Scan for the cell matching the given text and deliver its [x, y] coordinate at center. 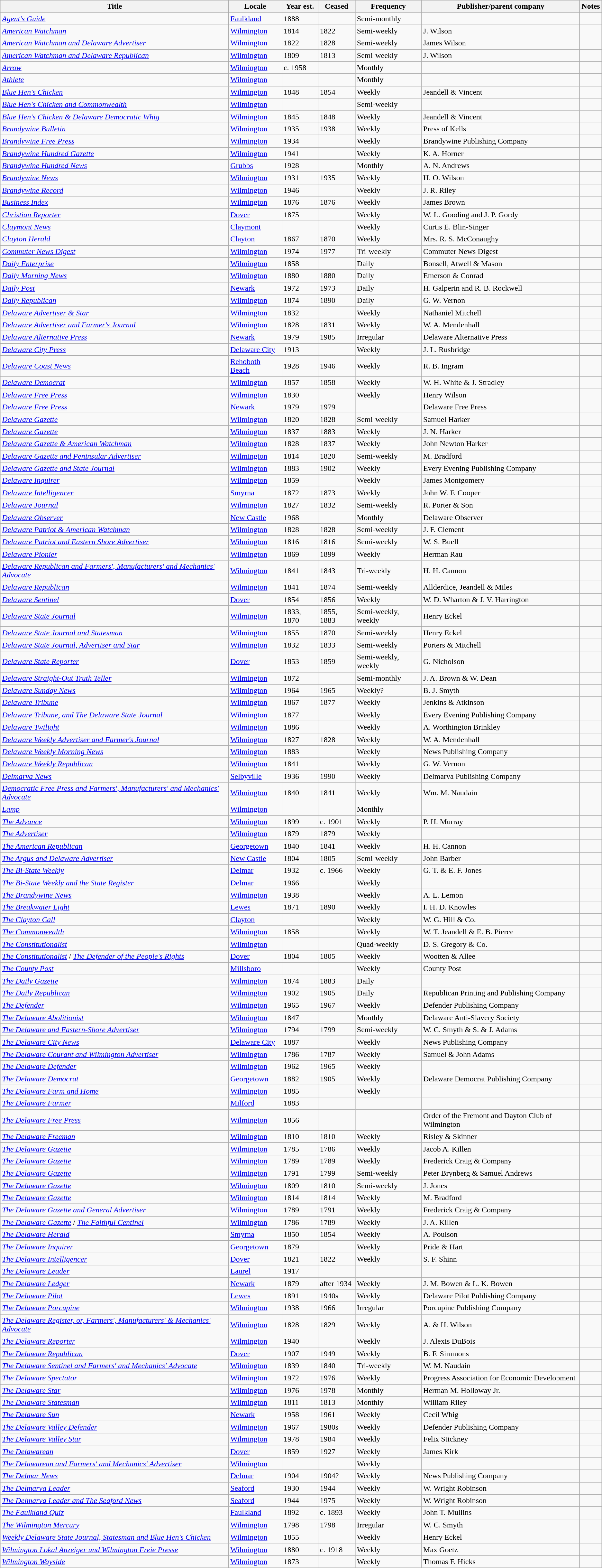
1975 [336, 1500]
The Delmarva Leader and The Seaford News [114, 1500]
Order of the Fremont and Dayton Club of Wilmington [501, 1120]
The Wilmington Mercury [114, 1525]
Delaware Republican and Farmers', Manufacturers' and Mechanics' Advocate [114, 571]
1974 [300, 251]
Brandywine Free Press [114, 141]
The Delaware Republican [114, 1353]
The Delaware Democrat [114, 1079]
Mrs. R. S. McConaughy [501, 239]
Delmarva News [114, 776]
Samuel Harker [501, 419]
James Montgomery [501, 481]
Thomas F. Hicks [501, 1562]
G. T. & E. F. Jones [501, 871]
Risley & Skinner [501, 1136]
The Delaware Free Press [114, 1120]
Delaware Coast News [114, 366]
1940s [336, 1296]
Porters & Mitchell [501, 645]
Delaware Tribune [114, 703]
1927 [336, 1451]
Arrow [114, 68]
The Delaware Farm and Home [114, 1091]
The Delaware Spectator [114, 1378]
Delaware Weekly Morning News [114, 751]
Year est. [300, 6]
The Breakwater Light [114, 907]
K. A. Horner [501, 154]
c. 1958 [300, 68]
Delaware Intelligencer [114, 493]
Daily Morning News [114, 276]
c. 1966 [336, 871]
The Daily Republican [114, 993]
1831 [336, 325]
Wilmington Wayside [114, 1562]
J. Alexis DuBois [501, 1341]
1845 [300, 117]
1833 [336, 645]
J. R. Riley [501, 190]
1829 [336, 1325]
A. L. Lemon [501, 895]
R. Porter & Son [501, 505]
James Wilson [501, 43]
J. N. Harker [501, 432]
Delaware Anti-Slavery Society [501, 1018]
1961 [336, 1415]
John W. F. Cooper [501, 493]
Delaware City Press [114, 349]
Ceased [336, 6]
The Brandywine News [114, 895]
J. A. Killen [501, 1222]
The Delaware Sentinel and Farmers' and Mechanics' Advocate [114, 1366]
Lamp [114, 809]
1913 [300, 349]
John Newton Harker [501, 444]
W. S. Buell [501, 542]
1962 [300, 1067]
Delmarva Publishing Company [501, 776]
1980s [336, 1427]
after 1934 [336, 1283]
The Delaware Inquirer [114, 1247]
The Constitutionalist / The Defender of the People's Rights [114, 956]
The Delaware Defender [114, 1067]
Rehoboth Beach [255, 366]
Publisher/parent company [501, 6]
The Delaware Ledger [114, 1283]
1853 [300, 662]
The Constitutionalist [114, 944]
W. G. Hill & Co. [501, 919]
The Delawarean [114, 1451]
Brandywine Hundred News [114, 166]
R. B. Ingram [501, 366]
Nathaniel Mitchell [501, 313]
The Delaware Gazette / The Faithful Centinel [114, 1222]
1857 [300, 383]
Delaware Journal [114, 505]
The Delaware Register, or, Farmers', Manufacturers' & Mechanics' Advocate [114, 1325]
J. F. Clement [501, 529]
The Bi-State Weekly [114, 871]
The County Post [114, 968]
G. Nicholson [501, 662]
1839 [300, 1366]
1977 [336, 251]
J. M. Bowen & L. K. Bowen [501, 1283]
W. L. Gooding and J. P. Gordy [501, 215]
Agent's Guide [114, 19]
Notes [591, 6]
Delaware Pilot Publishing Company [501, 1296]
Curtis E. Blin-Singer [501, 227]
Milford [255, 1103]
1973 [336, 288]
1892 [300, 1513]
Claymont [255, 227]
Press of Kells [501, 129]
The Faulkland Quiz [114, 1513]
Delaware Sunday News [114, 690]
Delaware Advertiser & Star [114, 313]
Emerson & Conrad [501, 276]
1888 [300, 19]
Wm. M. Naudain [501, 793]
A. Poulson [501, 1235]
1887 [300, 1042]
Blue Hen's Chicken [114, 92]
Locale [255, 6]
Wilmington Lokal Anzeiger und Wilmington Freie Presse [114, 1549]
Christian Reporter [114, 215]
The Advance [114, 822]
1930 [300, 1488]
Blue Hen's Chicken and Commonwealth [114, 104]
Athlete [114, 80]
Delaware Advertiser and Farmer's Journal [114, 325]
W. M. Naudain [501, 1366]
1985 [336, 337]
The Delaware Farmer [114, 1103]
Delaware Republican [114, 587]
Selbyville [255, 776]
Daily Enterprise [114, 264]
The Advertiser [114, 834]
The Bi-State Weekly and the State Register [114, 883]
Progress Association for Economic Development [501, 1378]
Delaware Patriot & American Watchman [114, 529]
Samuel & John Adams [501, 1054]
c. 1901 [336, 822]
P. H. Murray [501, 822]
The Delmar News [114, 1476]
Blue Hen's Chicken & Delaware Democratic Whig [114, 117]
John Barber [501, 858]
W. H. White & J. Stradley [501, 383]
The Delaware Valley Defender [114, 1427]
W. C. Smyth [501, 1525]
1932 [300, 871]
Bonsell, Atwell & Mason [501, 264]
The Delaware and Eastern-Shore Advertiser [114, 1030]
Pride & Hart [501, 1247]
J. A. Brown & W. Dean [501, 678]
The Delaware Porcupine [114, 1308]
The Delmarva Leader [114, 1488]
1984 [336, 1439]
The Delaware Statesman [114, 1403]
1968 [300, 517]
Delaware Gazette and State Journal [114, 468]
1843 [336, 571]
Brandywine Bulletin [114, 129]
Daily Post [114, 288]
Business Index [114, 202]
Quad-weekly [388, 944]
Delaware Sentinel [114, 600]
c. 1918 [336, 1549]
Delaware Inquirer [114, 481]
A. Worthington Brinkley [501, 727]
Delaware Weekly Advertiser and Farmer's Journal [114, 739]
Frequency [388, 6]
The Delaware Courant and Wilmington Advertiser [114, 1054]
1949 [336, 1353]
The Delaware Herald [114, 1235]
Democratic Free Press and Farmers', Manufacturers' and Mechanics' Advocate [114, 793]
John T. Mullins [501, 1513]
Brandywine Publishing Company [501, 141]
Clayton Herald [114, 239]
c. 1893 [336, 1513]
James Kirk [501, 1451]
Peter Brynberg & Samuel Andrews [501, 1173]
Laurel [255, 1271]
Felix Stickney [501, 1439]
The Delawarean and Farmers' and Mechanics' Advertiser [114, 1464]
1917 [300, 1271]
Delaware Democrat Publishing Company [501, 1079]
1869 [300, 554]
J. L. Rusbridge [501, 349]
Delaware Weekly Republican [114, 764]
Wootten & Allee [501, 956]
H. O. Wilson [501, 178]
I. H. D. Knowles [501, 907]
1936 [300, 776]
A. N. Andrews [501, 166]
Henry Wilson [501, 395]
James Brown [501, 202]
1904 [300, 1476]
J. Jones [501, 1185]
Weekly? [388, 690]
The Delaware Sun [114, 1415]
1875 [300, 215]
1990 [336, 776]
Delaware Gazette and Peninsular Advertiser [114, 456]
1785 [300, 1149]
1787 [336, 1054]
The American Republican [114, 846]
American Watchman and Delaware Republican [114, 55]
The Delaware Pilot [114, 1296]
1821 [300, 1259]
The Delaware Valley Star [114, 1439]
Delaware Straight-Out Truth Teller [114, 678]
Daily Republican [114, 300]
B. F. Simmons [501, 1353]
The Defender [114, 1005]
1891 [300, 1296]
Delaware Gazette & American Watchman [114, 444]
W. D. Wharton & J. V. Harrington [501, 600]
The Delaware Reporter [114, 1341]
1850 [300, 1235]
1964 [300, 690]
1886 [300, 727]
The Delaware Freeman [114, 1136]
Delaware Twilight [114, 727]
W. C. Smyth & S. & J. Adams [501, 1030]
Title [114, 6]
Herman Rau [501, 554]
1811 [300, 1403]
Millsboro [255, 968]
Brandywine Record [114, 190]
Republican Printing and Publishing Company [501, 993]
W. T. Jeandell & E. B. Pierce [501, 932]
B. J. Smyth [501, 690]
The Daily Gazette [114, 981]
Porcupine Publishing Company [501, 1308]
1904? [336, 1476]
The Delaware Intelligencer [114, 1259]
Delaware Patriot and Eastern Shore Advertiser [114, 542]
Delaware Democrat [114, 383]
Delaware State Journal, Advertiser and Star [114, 645]
Jacob A. Killen [501, 1149]
Jenkins & Atkinson [501, 703]
1871 [300, 907]
1794 [300, 1030]
The Argus and Delaware Advertiser [114, 858]
H. Galperin and R. B. Rockwell [501, 288]
Brandywine News [114, 178]
Delaware Tribune, and The Delaware State Journal [114, 715]
County Post [501, 968]
The Delaware Abolitionist [114, 1018]
The Delaware Gazette and General Advertiser [114, 1210]
1833, 1870 [300, 616]
Claymont News [114, 227]
1934 [300, 141]
1885 [300, 1091]
Allderdice, Jeandell & Miles [501, 587]
D. S. Gregory & Co. [501, 944]
Grubbs [255, 166]
Delaware Pionier [114, 554]
1830 [300, 395]
Delaware State Journal [114, 616]
1940 [300, 1341]
Max Goetz [501, 1549]
1882 [300, 1079]
Delaware State Reporter [114, 662]
The Delaware Leader [114, 1271]
1931 [300, 178]
Brandywine Hundred Gazette [114, 154]
1855, 1883 [336, 616]
The Delaware City News [114, 1042]
American Watchman [114, 31]
The Clayton Call [114, 919]
1907 [300, 1353]
Herman M. Holloway Jr. [501, 1390]
American Watchman and Delaware Advertiser [114, 43]
Cecil Whig [501, 1415]
1958 [300, 1415]
William Riley [501, 1403]
The Delaware Star [114, 1390]
1941 [300, 154]
Delaware State Journal and Statesman [114, 633]
The Commonwealth [114, 932]
A. & H. Wilson [501, 1325]
Weekly Delaware State Journal, Statesman and Blue Hen's Chicken [114, 1537]
1847 [300, 1018]
S. F. Shinn [501, 1259]
